Extract the (x, y) coordinate from the center of the cell holding the provided text.  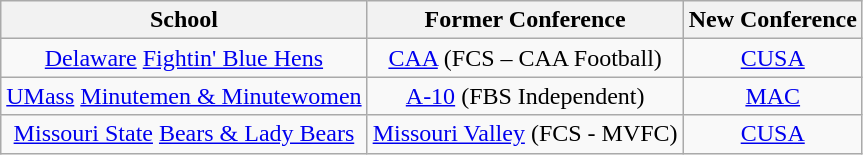
Delaware Fightin' Blue Hens (184, 58)
Missouri State Bears & Lady Bears (184, 134)
Former Conference (525, 20)
School (184, 20)
New Conference (772, 20)
Missouri Valley (FCS - MVFC) (525, 134)
A-10 (FBS Independent) (525, 96)
CAA (FCS – CAA Football) (525, 58)
MAC (772, 96)
UMass Minutemen & Minutewomen (184, 96)
